Search for the cell housing the specified text and yield its [X, Y] center coordinate. 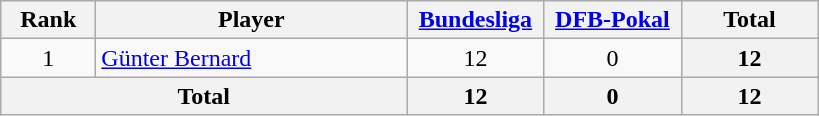
Player [252, 20]
1 [48, 58]
Rank [48, 20]
Günter Bernard [252, 58]
DFB-Pokal [612, 20]
Bundesliga [476, 20]
